From the cell containing the given text, extract its center point as (x, y) coordinate. 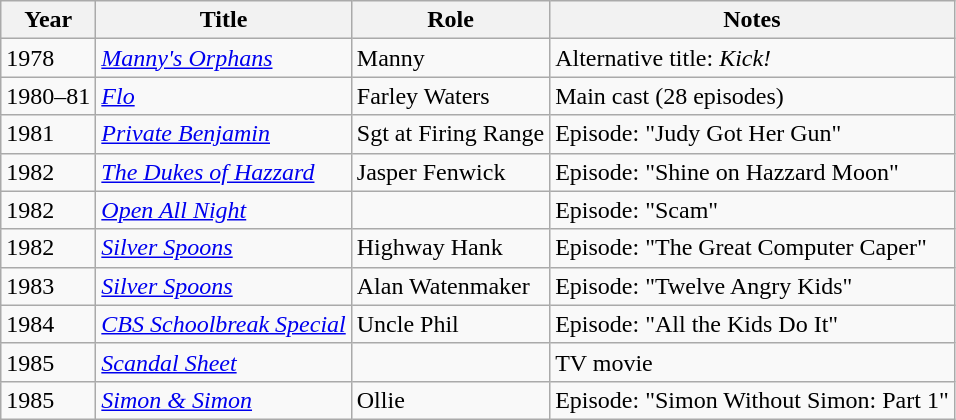
Notes (752, 20)
Episode: "Simon Without Simon: Part 1" (752, 400)
Ollie (450, 400)
Main cast (28 episodes) (752, 96)
1980–81 (48, 96)
Simon & Simon (224, 400)
Manny (450, 58)
Manny's Orphans (224, 58)
Sgt at Firing Range (450, 134)
1984 (48, 324)
Flo (224, 96)
Episode: "Shine on Hazzard Moon" (752, 172)
1981 (48, 134)
Farley Waters (450, 96)
1983 (48, 286)
Episode: "Twelve Angry Kids" (752, 286)
The Dukes of Hazzard (224, 172)
Private Benjamin (224, 134)
Title (224, 20)
Episode: "Judy Got Her Gun" (752, 134)
Jasper Fenwick (450, 172)
Alan Watenmaker (450, 286)
Open All Night (224, 210)
Episode: "The Great Computer Caper" (752, 248)
TV movie (752, 362)
CBS Schoolbreak Special (224, 324)
Episode: "All the Kids Do It" (752, 324)
1978 (48, 58)
Year (48, 20)
Role (450, 20)
Alternative title: Kick! (752, 58)
Uncle Phil (450, 324)
Highway Hank (450, 248)
Scandal Sheet (224, 362)
Episode: "Scam" (752, 210)
